Return the [X, Y] coordinate for the center point of the cell that contains the specified text.  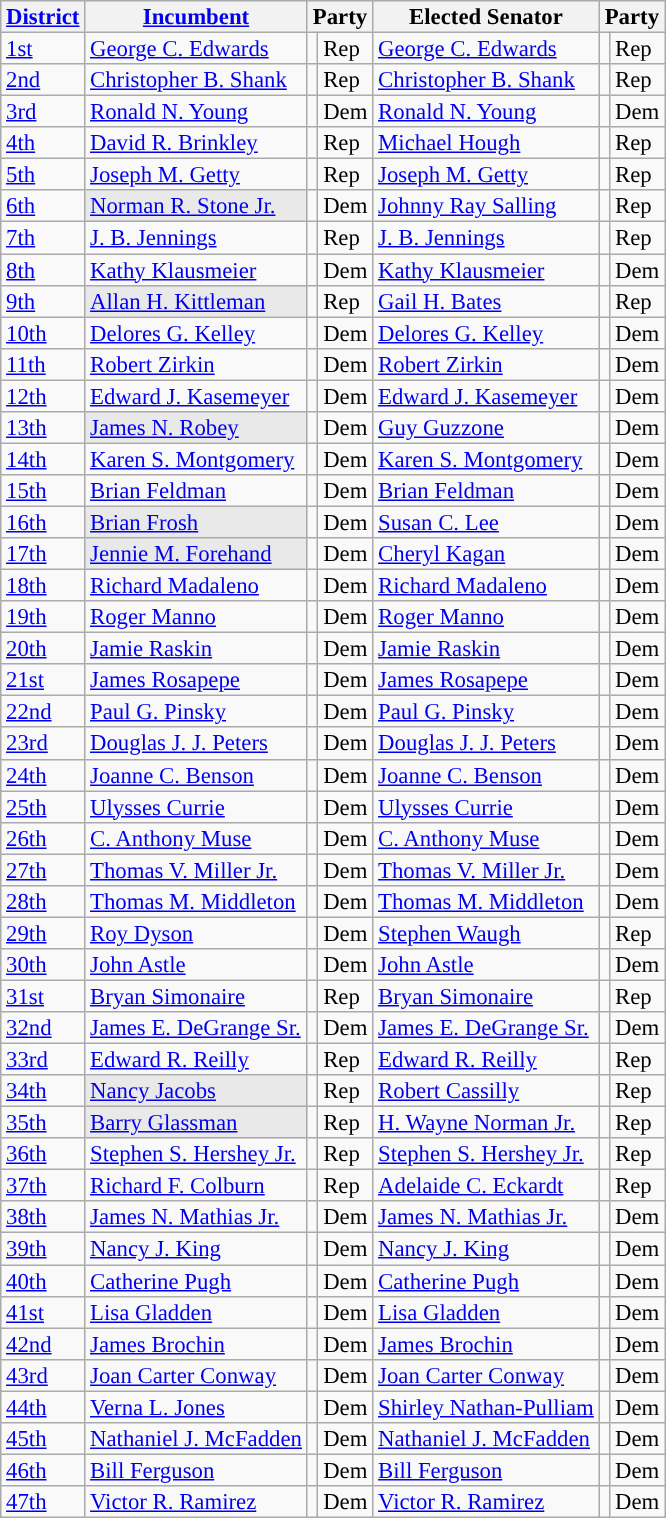
36th [43, 1154]
Johnny Ray Salling [486, 206]
Elected Senator [486, 17]
5th [43, 175]
Nancy Jacobs [196, 1091]
7th [43, 238]
44th [43, 1407]
47th [43, 1502]
Brian Frosh [196, 522]
16th [43, 522]
33rd [43, 1060]
District [43, 17]
Norman R. Stone Jr. [196, 206]
14th [43, 459]
1st [43, 49]
17th [43, 554]
Incumbent [196, 17]
15th [43, 491]
20th [43, 649]
31st [43, 996]
Allan H. Kittleman [196, 301]
46th [43, 1470]
3rd [43, 112]
21st [43, 680]
27th [43, 870]
45th [43, 1439]
40th [43, 1281]
25th [43, 807]
4th [43, 143]
19th [43, 617]
9th [43, 301]
Barry Glassman [196, 1123]
13th [43, 428]
30th [43, 965]
Verna L. Jones [196, 1407]
10th [43, 333]
18th [43, 586]
34th [43, 1091]
Roy Dyson [196, 933]
David R. Brinkley [196, 143]
22nd [43, 712]
35th [43, 1123]
28th [43, 902]
Guy Guzzone [486, 428]
Susan C. Lee [486, 522]
Michael Hough [486, 143]
29th [43, 933]
43rd [43, 1375]
32nd [43, 1028]
23rd [43, 744]
H. Wayne Norman Jr. [486, 1123]
Adelaide C. Eckardt [486, 1186]
38th [43, 1218]
Cheryl Kagan [486, 554]
Jennie M. Forehand [196, 554]
Stephen Waugh [486, 933]
12th [43, 396]
Gail H. Bates [486, 301]
41st [43, 1312]
6th [43, 206]
39th [43, 1249]
42nd [43, 1344]
24th [43, 775]
26th [43, 838]
Shirley Nathan-Pulliam [486, 1407]
2nd [43, 80]
James N. Robey [196, 428]
11th [43, 364]
37th [43, 1186]
Richard F. Colburn [196, 1186]
Robert Cassilly [486, 1091]
8th [43, 270]
